Extract the [X, Y] coordinate from the center of the cell holding the provided text.  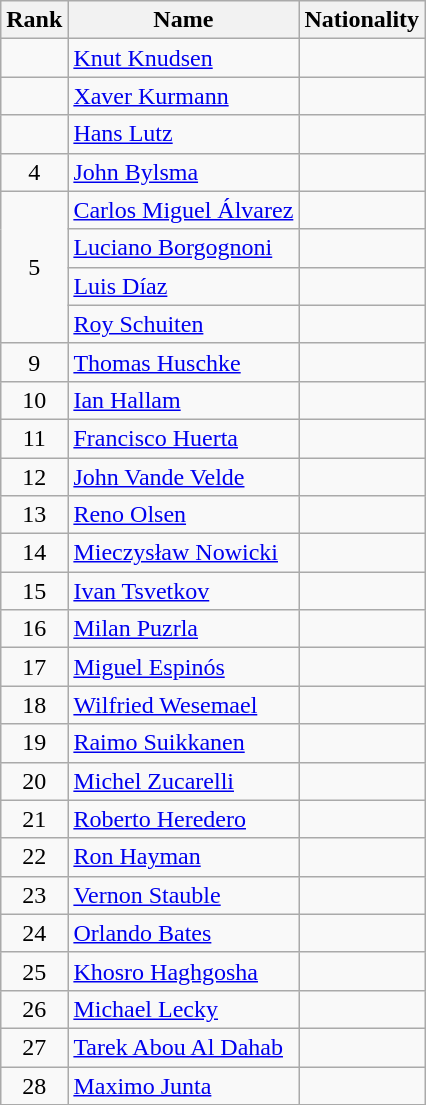
16 [34, 629]
Vernon Stauble [184, 895]
12 [34, 477]
Maximo Junta [184, 1085]
Michael Lecky [184, 1009]
Mieczysław Nowicki [184, 553]
Ivan Tsvetkov [184, 591]
17 [34, 667]
Ian Hallam [184, 400]
26 [34, 1009]
Orlando Bates [184, 933]
Francisco Huerta [184, 438]
28 [34, 1085]
Carlos Miguel Álvarez [184, 210]
27 [34, 1047]
23 [34, 895]
Thomas Huschke [184, 362]
Milan Puzrla [184, 629]
Michel Zucarelli [184, 781]
20 [34, 781]
Knut Knudsen [184, 58]
5 [34, 267]
Hans Lutz [184, 134]
15 [34, 591]
Reno Olsen [184, 515]
22 [34, 857]
4 [34, 172]
18 [34, 705]
Tarek Abou Al Dahab [184, 1047]
Wilfried Wesemael [184, 705]
Luciano Borgognoni [184, 248]
11 [34, 438]
John Vande Velde [184, 477]
14 [34, 553]
Miguel Espinós [184, 667]
Name [184, 20]
Roy Schuiten [184, 324]
21 [34, 819]
9 [34, 362]
Luis Díaz [184, 286]
Khosro Haghgosha [184, 971]
10 [34, 400]
Xaver Kurmann [184, 96]
Roberto Heredero [184, 819]
25 [34, 971]
24 [34, 933]
Ron Hayman [184, 857]
John Bylsma [184, 172]
Raimo Suikkanen [184, 743]
Rank [34, 20]
Nationality [362, 20]
19 [34, 743]
13 [34, 515]
